Provide the [x, y] coordinate of the cell's center where the given text is located.  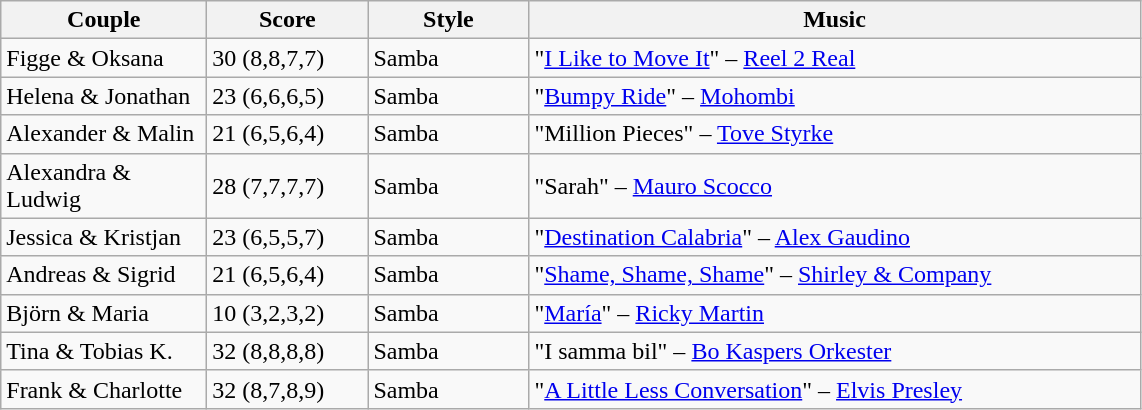
Couple [104, 20]
"Bumpy Ride" – Mohombi [834, 96]
Alexandra & Ludwig [104, 186]
23 (6,5,5,7) [288, 237]
Figge & Oksana [104, 58]
Tina & Tobias K. [104, 351]
"Sarah" – Mauro Scocco [834, 186]
Jessica & Kristjan [104, 237]
Style [448, 20]
30 (8,8,7,7) [288, 58]
"I samma bil" – Bo Kaspers Orkester [834, 351]
10 (3,2,3,2) [288, 313]
Alexander & Malin [104, 134]
"Shame, Shame, Shame" – Shirley & Company [834, 275]
32 (8,8,8,8) [288, 351]
"Million Pieces" – Tove Styrke [834, 134]
32 (8,7,8,9) [288, 389]
Music [834, 20]
"I Like to Move It" – Reel 2 Real [834, 58]
Björn & Maria [104, 313]
Andreas & Sigrid [104, 275]
Helena & Jonathan [104, 96]
23 (6,6,6,5) [288, 96]
"María" – Ricky Martin [834, 313]
Frank & Charlotte [104, 389]
"A Little Less Conversation" – Elvis Presley [834, 389]
28 (7,7,7,7) [288, 186]
Score [288, 20]
"Destination Calabria" – Alex Gaudino [834, 237]
